Capture the cell that displays the provided text and extract its [x, y] central coordinate. 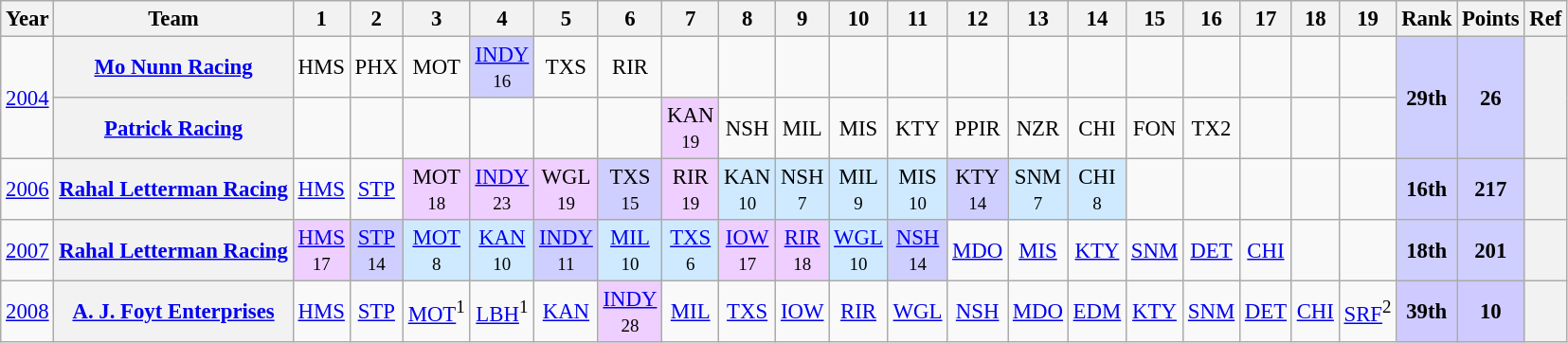
IOW [802, 313]
SNM7 [1038, 190]
INDY11 [567, 250]
KAN19 [691, 129]
RIR19 [691, 190]
18 [1315, 19]
16th [1427, 190]
RIR18 [802, 250]
217 [1491, 190]
5 [567, 19]
39th [1427, 313]
HMS17 [321, 250]
Patrick Racing [173, 129]
2007 [27, 250]
INDY16 [502, 68]
Year [27, 19]
TX2 [1212, 129]
MIL9 [858, 190]
12 [978, 19]
FON [1155, 129]
9 [802, 19]
WGL10 [858, 250]
29th [1427, 99]
17 [1266, 19]
MOT18 [436, 190]
18th [1427, 250]
MOT [436, 68]
16 [1212, 19]
1 [321, 19]
2004 [27, 99]
7 [691, 19]
NZR [1038, 129]
PPIR [978, 129]
LBH1 [502, 313]
IOW17 [748, 250]
2 [376, 19]
4 [502, 19]
TXS6 [691, 250]
WGL [917, 313]
11 [917, 19]
INDY28 [630, 313]
A. J. Foyt Enterprises [173, 313]
KTY14 [978, 190]
MIS10 [917, 190]
Mo Nunn Racing [173, 68]
MOT8 [436, 250]
2008 [27, 313]
3 [436, 19]
15 [1155, 19]
6 [630, 19]
NSH14 [917, 250]
NSH7 [802, 190]
201 [1491, 250]
STP14 [376, 250]
2006 [27, 190]
Points [1491, 19]
KAN [567, 313]
MIL10 [630, 250]
INDY23 [502, 190]
Team [173, 19]
26 [1491, 99]
8 [748, 19]
PHX [376, 68]
Rank [1427, 19]
MOT1 [436, 313]
WGL19 [567, 190]
13 [1038, 19]
EDM [1097, 313]
TXS15 [630, 190]
19 [1368, 19]
14 [1097, 19]
CHI8 [1097, 190]
Ref [1546, 19]
SRF2 [1368, 313]
